Return (X, Y) of the center of cell containing provided text 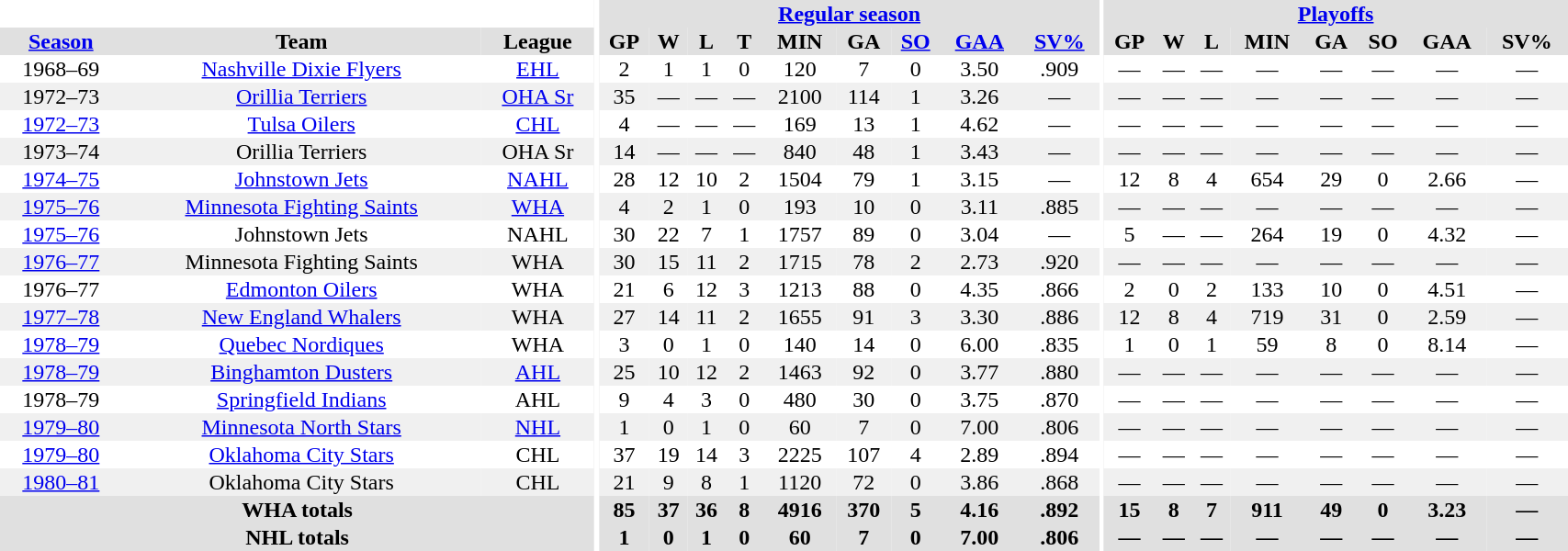
.886 (1059, 317)
.892 (1059, 510)
League (538, 41)
29 (1330, 179)
91 (863, 317)
3.15 (979, 179)
6 (669, 289)
Season (61, 41)
1655 (800, 317)
Team (301, 41)
6.00 (979, 344)
2.59 (1447, 317)
.894 (1059, 455)
79 (863, 179)
3.75 (979, 399)
719 (1268, 317)
3.23 (1447, 510)
31 (1330, 317)
Nashville Dixie Flyers (301, 69)
1973–74 (61, 152)
.866 (1059, 289)
NHL totals (298, 537)
2100 (800, 96)
1968–69 (61, 69)
Tulsa Oilers (301, 124)
2.73 (979, 262)
4.51 (1447, 289)
Binghamton Dusters (301, 372)
1977–78 (61, 317)
3.04 (979, 234)
88 (863, 289)
Edmonton Oilers (301, 289)
1974–75 (61, 179)
169 (800, 124)
89 (863, 234)
27 (625, 317)
85 (625, 510)
Minnesota North Stars (301, 427)
13 (863, 124)
T (744, 41)
3.77 (979, 372)
4.16 (979, 510)
1120 (800, 482)
911 (1268, 510)
1213 (800, 289)
2.66 (1447, 179)
78 (863, 262)
.880 (1059, 372)
.909 (1059, 69)
133 (1268, 289)
28 (625, 179)
48 (863, 152)
36 (705, 510)
2.89 (979, 455)
840 (800, 152)
1463 (800, 372)
EHL (538, 69)
.885 (1059, 207)
3.86 (979, 482)
140 (800, 344)
4.32 (1447, 234)
3.43 (979, 152)
22 (669, 234)
3.50 (979, 69)
Playoffs (1336, 14)
1715 (800, 262)
25 (625, 372)
3.30 (979, 317)
NHL (538, 427)
114 (863, 96)
Springfield Indians (301, 399)
3.11 (979, 207)
4.62 (979, 124)
4.35 (979, 289)
2225 (800, 455)
New England Whalers (301, 317)
49 (1330, 510)
.870 (1059, 399)
.835 (1059, 344)
264 (1268, 234)
92 (863, 372)
1757 (800, 234)
654 (1268, 179)
.920 (1059, 262)
8.14 (1447, 344)
480 (800, 399)
35 (625, 96)
1980–81 (61, 482)
59 (1268, 344)
193 (800, 207)
3.26 (979, 96)
370 (863, 510)
4916 (800, 510)
Regular season (849, 14)
.868 (1059, 482)
120 (800, 69)
107 (863, 455)
WHA totals (298, 510)
1504 (800, 179)
Quebec Nordiques (301, 344)
72 (863, 482)
